Detect which cell encompasses the target text, then output its (X, Y) center coordinate. 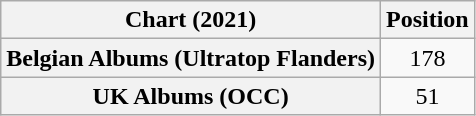
Chart (2021) (191, 20)
UK Albums (OCC) (191, 96)
Belgian Albums (Ultratop Flanders) (191, 58)
178 (428, 58)
51 (428, 96)
Position (428, 20)
